Determine the [X, Y] coordinate at the center of the cell enclosing the given text.  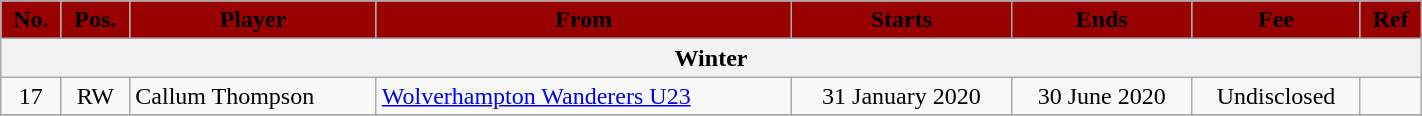
17 [31, 96]
Pos. [96, 20]
Ends [1101, 20]
RW [96, 96]
Wolverhampton Wanderers U23 [584, 96]
Fee [1276, 20]
Starts [901, 20]
Callum Thompson [253, 96]
From [584, 20]
Player [253, 20]
31 January 2020 [901, 96]
Undisclosed [1276, 96]
Ref [1390, 20]
Winter [711, 58]
30 June 2020 [1101, 96]
No. [31, 20]
